Identify which cell holds the provided text, then report its (X, Y) central coordinate. 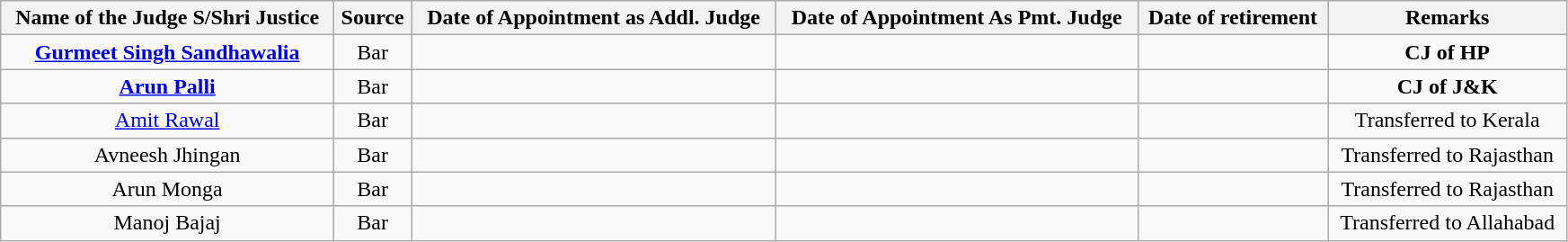
Transferred to Kerala (1448, 121)
Amit Rawal (167, 121)
Arun Monga (167, 189)
Manoj Bajaj (167, 223)
Name of the Judge S/Shri Justice (167, 18)
Date of Appointment As Pmt. Judge (956, 18)
Source (373, 18)
CJ of J&K (1448, 86)
Gurmeet Singh Sandhawalia (167, 52)
CJ of HP (1448, 52)
Arun Palli (167, 86)
Date of retirement (1233, 18)
Transferred to Allahabad (1448, 223)
Avneesh Jhingan (167, 155)
Remarks (1448, 18)
Date of Appointment as Addl. Judge (594, 18)
